Extract the (x, y) coordinate from the center of the cell holding the provided text.  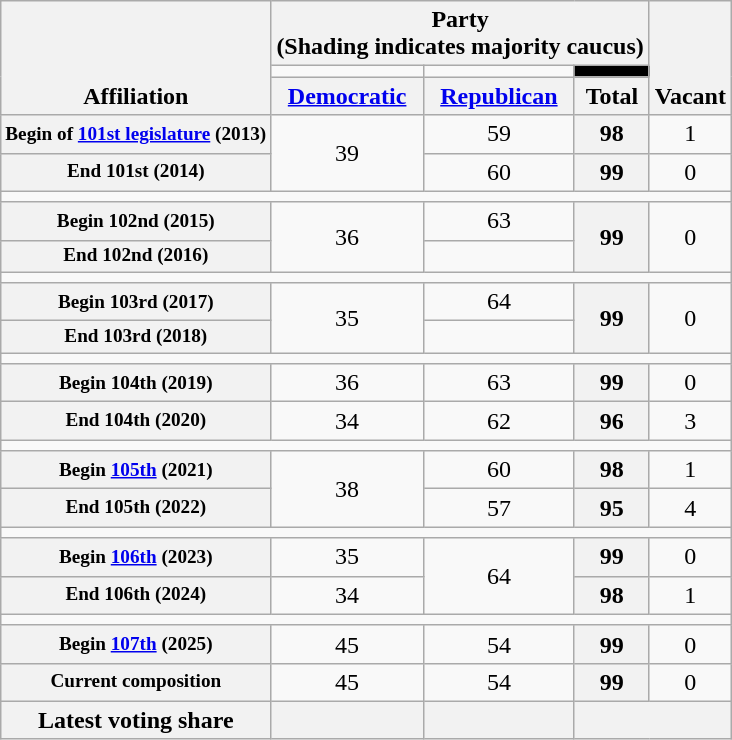
38 (348, 489)
Current composition (136, 682)
62 (498, 421)
Begin 104th (2019) (136, 383)
Begin 107th (2025) (136, 644)
Democratic (348, 96)
59 (498, 134)
Begin 105th (2021) (136, 470)
End 105th (2022) (136, 508)
96 (612, 421)
Republican (498, 96)
4 (690, 508)
Latest voting share (136, 720)
Total (612, 96)
End 103rd (2018) (136, 337)
95 (612, 508)
Begin 103rd (2017) (136, 302)
Begin of 101st legislature (2013) (136, 134)
Vacant (690, 58)
End 102nd (2016) (136, 256)
End 104th (2020) (136, 421)
57 (498, 508)
Begin 102nd (2015) (136, 221)
Affiliation (136, 58)
3 (690, 421)
End 106th (2024) (136, 595)
Party (Shading indicates majority caucus) (460, 34)
Begin 106th (2023) (136, 557)
39 (348, 153)
End 101st (2014) (136, 172)
